Determine the (x, y) coordinate at the center of the cell enclosing the given text.  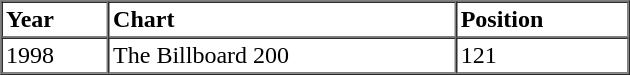
The Billboard 200 (283, 56)
Year (56, 20)
121 (542, 56)
Chart (283, 20)
1998 (56, 56)
Position (542, 20)
